For the text-containing cell, return its midpoint in (x, y) coordinate format. 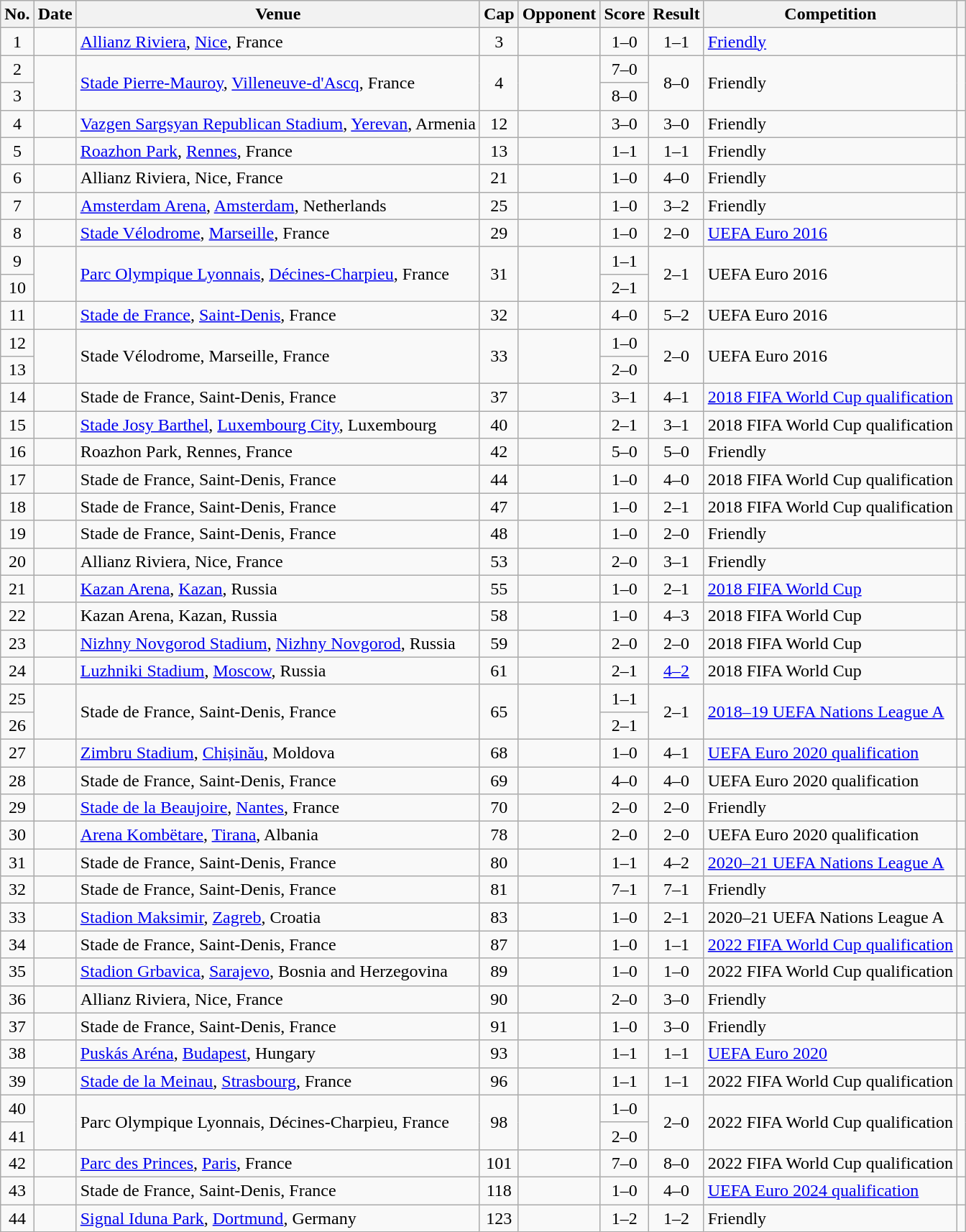
36 (17, 999)
26 (17, 725)
Amsterdam Arena, Amsterdam, Netherlands (277, 206)
Parc des Princes, Paris, France (277, 1163)
3–2 (676, 206)
98 (499, 1122)
4–3 (676, 616)
UEFA Euro 2020 (830, 1054)
28 (17, 780)
Luzhniki Stadium, Moscow, Russia (277, 671)
19 (17, 534)
80 (499, 863)
1 (17, 42)
Arena Kombëtare, Tirana, Albania (277, 835)
24 (17, 671)
38 (17, 1054)
18 (17, 507)
11 (17, 315)
55 (499, 589)
9 (17, 260)
7 (17, 206)
20 (17, 561)
78 (499, 835)
Nizhny Novgorod Stadium, Nizhny Novgorod, Russia (277, 643)
8 (17, 233)
Puskás Aréna, Budapest, Hungary (277, 1054)
87 (499, 944)
118 (499, 1190)
53 (499, 561)
5 (17, 151)
43 (17, 1190)
27 (17, 753)
96 (499, 1081)
123 (499, 1218)
91 (499, 1026)
30 (17, 835)
47 (499, 507)
Score (625, 14)
48 (499, 534)
Competition (830, 14)
6 (17, 178)
Cap (499, 14)
Venue (277, 14)
Vazgen Sargsyan Republican Stadium, Yerevan, Armenia (277, 124)
5–2 (676, 315)
2 (17, 69)
Stadion Maksimir, Zagreb, Croatia (277, 917)
23 (17, 643)
61 (499, 671)
Stadion Grbavica, Sarajevo, Bosnia and Herzegovina (277, 972)
83 (499, 917)
65 (499, 712)
70 (499, 808)
Stade de la Meinau, Strasbourg, France (277, 1081)
93 (499, 1054)
2018–19 UEFA Nations League A (830, 712)
Stade de la Beaujoire, Nantes, France (277, 808)
Opponent (559, 14)
59 (499, 643)
41 (17, 1136)
81 (499, 890)
10 (17, 288)
16 (17, 452)
14 (17, 397)
Stade Josy Barthel, Luxembourg City, Luxembourg (277, 425)
Stade Pierre-Mauroy, Villeneuve-d'Ascq, France (277, 83)
UEFA Euro 2024 qualification (830, 1190)
34 (17, 944)
89 (499, 972)
No. (17, 14)
90 (499, 999)
15 (17, 425)
Zimbru Stadium, Chișinău, Moldova (277, 753)
39 (17, 1081)
58 (499, 616)
69 (499, 780)
Date (55, 14)
17 (17, 479)
101 (499, 1163)
22 (17, 616)
35 (17, 972)
Result (676, 14)
68 (499, 753)
Signal Iduna Park, Dortmund, Germany (277, 1218)
